Extract the (x, y) coordinate from the center of the cell holding the provided text.  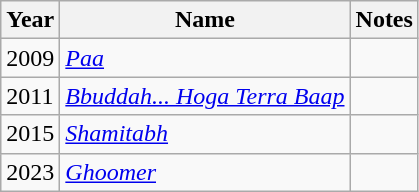
2009 (30, 58)
Ghoomer (205, 172)
Year (30, 20)
Notes (384, 20)
2011 (30, 96)
2023 (30, 172)
Paa (205, 58)
2015 (30, 134)
Bbuddah... Hoga Terra Baap (205, 96)
Name (205, 20)
Shamitabh (205, 134)
